Provide the [x, y] coordinate of the cell's center where the given text is located.  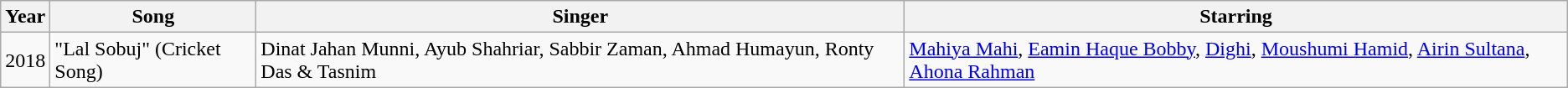
Starring [1236, 17]
Mahiya Mahi, Eamin Haque Bobby, Dighi, Moushumi Hamid, Airin Sultana, Ahona Rahman [1236, 60]
Song [153, 17]
2018 [25, 60]
Year [25, 17]
Singer [580, 17]
"Lal Sobuj" (Cricket Song) [153, 60]
Dinat Jahan Munni, Ayub Shahriar, Sabbir Zaman, Ahmad Humayun, Ronty Das & Tasnim [580, 60]
